Search for the cell housing the specified text and yield its [X, Y] center coordinate. 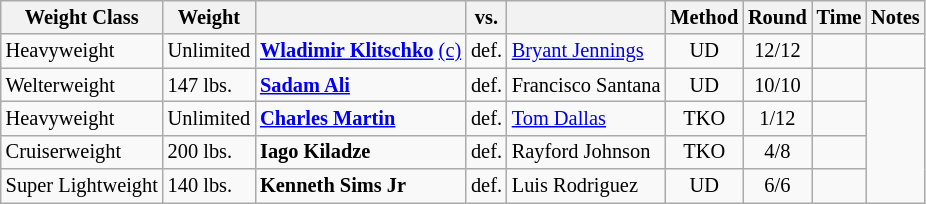
Luis Rodriguez [586, 186]
200 lbs. [209, 152]
Francisco Santana [586, 85]
Rayford Johnson [586, 152]
Method [704, 17]
4/8 [778, 152]
Super Lightweight [82, 186]
Charles Martin [360, 118]
12/12 [778, 51]
147 lbs. [209, 85]
Welterweight [82, 85]
1/12 [778, 118]
Wladimir Klitschko (c) [360, 51]
10/10 [778, 85]
Weight Class [82, 17]
Round [778, 17]
Bryant Jennings [586, 51]
Kenneth Sims Jr [360, 186]
140 lbs. [209, 186]
Cruiserweight [82, 152]
Time [840, 17]
Notes [895, 17]
Sadam Ali [360, 85]
Weight [209, 17]
vs. [486, 17]
6/6 [778, 186]
Iago Kiladze [360, 152]
Tom Dallas [586, 118]
